From the cell containing the given text, extract its center point as (x, y) coordinate. 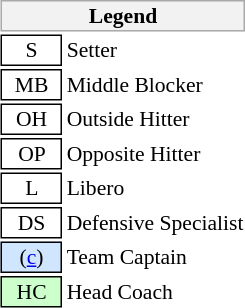
Team Captain (155, 258)
Setter (155, 50)
Libero (155, 188)
Opposite Hitter (155, 154)
S (32, 50)
Head Coach (155, 292)
L (32, 188)
MB (32, 85)
(c) (32, 258)
DS (32, 223)
HC (32, 292)
OP (32, 154)
Outside Hitter (155, 120)
OH (32, 120)
Defensive Specialist (155, 223)
Legend (123, 16)
Middle Blocker (155, 85)
